Find where the given text appears and provide that cell's center as (X, Y) coordinate. 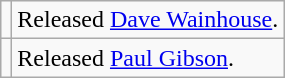
Released Dave Wainhouse. (148, 20)
Released Paul Gibson. (148, 58)
